Identify which cell holds the provided text, then report its (X, Y) central coordinate. 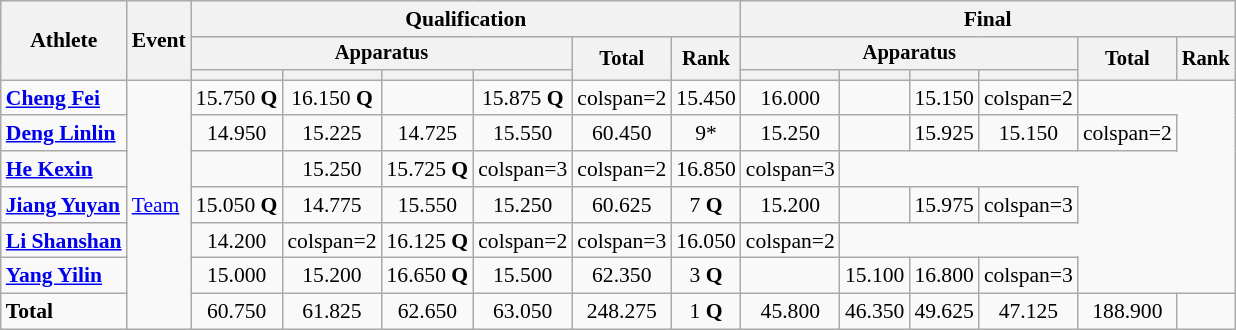
63.050 (522, 312)
15.450 (706, 98)
Qualification (466, 19)
Team (159, 204)
62.650 (428, 312)
47.125 (1028, 312)
15.225 (332, 134)
60.750 (237, 312)
15.100 (874, 276)
16.125 Q (428, 241)
3 Q (706, 276)
15.875 Q (522, 98)
15.725 Q (428, 169)
Li Shanshan (64, 241)
16.650 Q (428, 276)
14.950 (237, 134)
16.000 (790, 98)
Deng Linlin (64, 134)
15.975 (944, 205)
15.000 (237, 276)
16.150 Q (332, 98)
248.275 (622, 312)
45.800 (790, 312)
62.350 (622, 276)
188.900 (1128, 312)
14.775 (332, 205)
15.050 Q (237, 205)
1 Q (706, 312)
15.925 (944, 134)
He Kexin (64, 169)
61.825 (332, 312)
15.750 Q (237, 98)
Jiang Yuyan (64, 205)
Event (159, 40)
14.200 (237, 241)
49.625 (944, 312)
Final (988, 19)
Yang Yilin (64, 276)
Cheng Fei (64, 98)
16.850 (706, 169)
60.450 (622, 134)
16.800 (944, 276)
14.725 (428, 134)
60.625 (622, 205)
15.500 (522, 276)
Athlete (64, 40)
9* (706, 134)
16.050 (706, 241)
7 Q (706, 205)
46.350 (874, 312)
